Detect which cell encompasses the target text, then output its [X, Y] center coordinate. 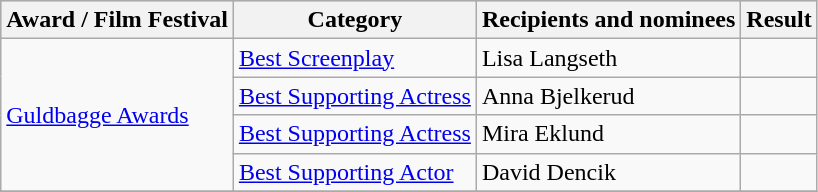
Result [779, 20]
Category [354, 20]
Lisa Langseth [608, 58]
Recipients and nominees [608, 20]
Award / Film Festival [118, 20]
Anna Bjelkerud [608, 96]
Best Supporting Actor [354, 172]
David Dencik [608, 172]
Best Screenplay [354, 58]
Mira Eklund [608, 134]
Guldbagge Awards [118, 115]
